Determine the [x, y] coordinate at the center of the cell enclosing the given text.  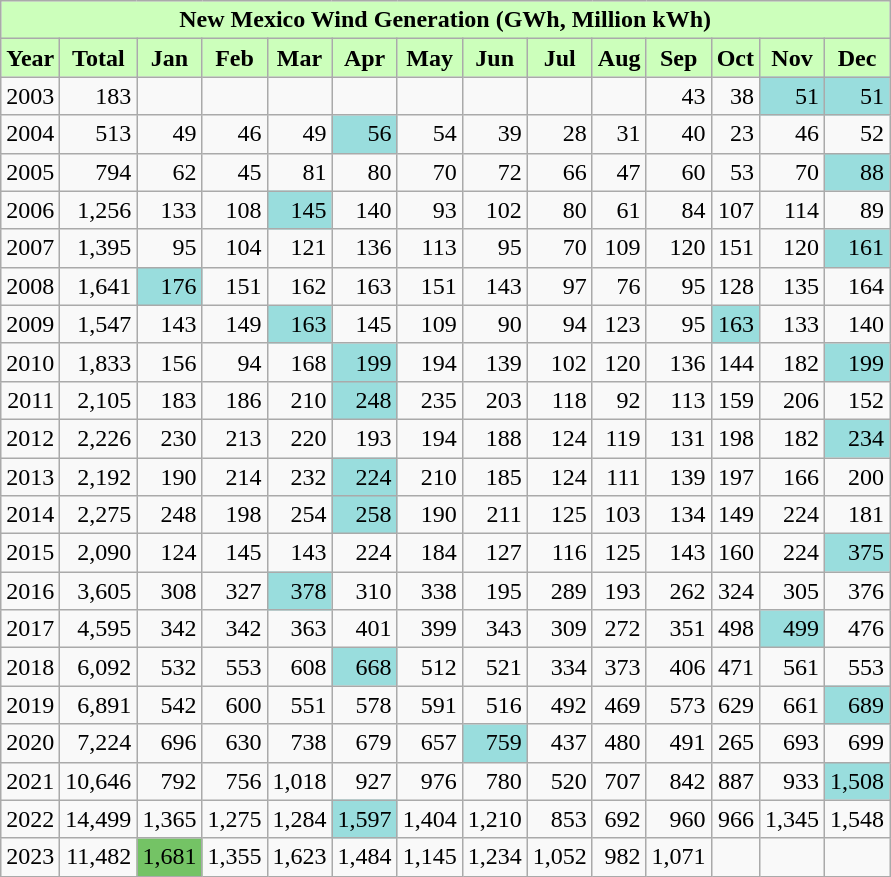
401 [364, 629]
696 [170, 743]
2005 [30, 172]
Feb [234, 58]
689 [858, 705]
56 [364, 134]
168 [300, 362]
853 [560, 819]
52 [858, 134]
375 [858, 553]
513 [98, 134]
164 [858, 286]
92 [619, 400]
756 [234, 781]
573 [678, 705]
960 [678, 819]
759 [494, 743]
1,404 [430, 819]
630 [234, 743]
220 [300, 438]
161 [858, 248]
1,345 [792, 819]
265 [735, 743]
6,092 [98, 667]
2,105 [98, 400]
338 [430, 591]
144 [735, 362]
10,646 [98, 781]
2013 [30, 477]
699 [858, 743]
43 [678, 96]
738 [300, 743]
437 [560, 743]
123 [619, 324]
516 [494, 705]
406 [678, 667]
600 [234, 705]
93 [430, 210]
491 [678, 743]
469 [619, 705]
532 [170, 667]
1,547 [98, 324]
476 [858, 629]
2,090 [98, 553]
81 [300, 172]
373 [619, 667]
47 [619, 172]
103 [619, 515]
327 [234, 591]
679 [364, 743]
121 [300, 248]
234 [858, 438]
89 [858, 210]
657 [430, 743]
188 [494, 438]
162 [300, 286]
2021 [30, 781]
54 [430, 134]
84 [678, 210]
Jul [560, 58]
521 [494, 667]
707 [619, 781]
254 [300, 515]
2006 [30, 210]
2009 [30, 324]
Jan [170, 58]
97 [560, 286]
6,891 [98, 705]
351 [678, 629]
184 [430, 553]
1,623 [300, 857]
520 [560, 781]
11,482 [98, 857]
232 [300, 477]
181 [858, 515]
982 [619, 857]
118 [560, 400]
200 [858, 477]
39 [494, 134]
2007 [30, 248]
629 [735, 705]
693 [792, 743]
131 [678, 438]
480 [619, 743]
2018 [30, 667]
2,275 [98, 515]
2,192 [98, 477]
578 [364, 705]
1,597 [364, 819]
262 [678, 591]
1,256 [98, 210]
309 [560, 629]
2022 [30, 819]
Apr [364, 58]
1,833 [98, 362]
471 [735, 667]
186 [234, 400]
668 [364, 667]
2019 [30, 705]
135 [792, 286]
933 [792, 781]
116 [560, 553]
258 [364, 515]
310 [364, 591]
692 [619, 819]
45 [234, 172]
119 [619, 438]
1,052 [560, 857]
230 [170, 438]
2023 [30, 857]
842 [678, 781]
111 [619, 477]
Sep [678, 58]
378 [300, 591]
1,395 [98, 248]
May [430, 58]
Oct [735, 58]
966 [735, 819]
107 [735, 210]
4,595 [98, 629]
1,275 [234, 819]
66 [560, 172]
213 [234, 438]
3,605 [98, 591]
62 [170, 172]
60 [678, 172]
53 [735, 172]
794 [98, 172]
1,071 [678, 857]
195 [494, 591]
542 [170, 705]
127 [494, 553]
1,018 [300, 781]
399 [430, 629]
1,641 [98, 286]
Dec [858, 58]
2003 [30, 96]
134 [678, 515]
608 [300, 667]
780 [494, 781]
152 [858, 400]
976 [430, 781]
2016 [30, 591]
23 [735, 134]
1,681 [170, 857]
156 [170, 362]
2012 [30, 438]
2008 [30, 286]
Aug [619, 58]
211 [494, 515]
2014 [30, 515]
272 [619, 629]
61 [619, 210]
308 [170, 591]
2,226 [98, 438]
324 [735, 591]
1,145 [430, 857]
88 [858, 172]
Jun [494, 58]
76 [619, 286]
Mar [300, 58]
1,234 [494, 857]
40 [678, 134]
New Mexico Wind Generation (GWh, Million kWh) [446, 20]
235 [430, 400]
Nov [792, 58]
90 [494, 324]
792 [170, 781]
128 [735, 286]
498 [735, 629]
Year [30, 58]
2010 [30, 362]
2015 [30, 553]
185 [494, 477]
661 [792, 705]
376 [858, 591]
114 [792, 210]
363 [300, 629]
2020 [30, 743]
214 [234, 477]
2011 [30, 400]
166 [792, 477]
1,484 [364, 857]
2004 [30, 134]
334 [560, 667]
887 [735, 781]
1,210 [494, 819]
1,355 [234, 857]
176 [170, 286]
160 [735, 553]
197 [735, 477]
1,284 [300, 819]
499 [792, 629]
1,548 [858, 819]
512 [430, 667]
Total [98, 58]
108 [234, 210]
14,499 [98, 819]
1,508 [858, 781]
305 [792, 591]
927 [364, 781]
561 [792, 667]
2017 [30, 629]
72 [494, 172]
38 [735, 96]
31 [619, 134]
289 [560, 591]
492 [560, 705]
1,365 [170, 819]
104 [234, 248]
343 [494, 629]
551 [300, 705]
159 [735, 400]
591 [430, 705]
203 [494, 400]
7,224 [98, 743]
206 [792, 400]
28 [560, 134]
